Detect which cell encompasses the target text, then output its [x, y] center coordinate. 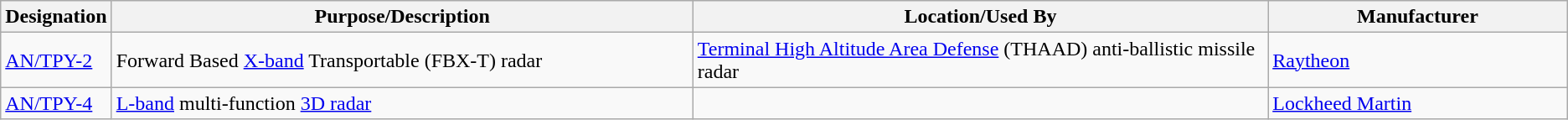
Location/Used By [980, 17]
L-band multi-function 3D radar [402, 103]
Forward Based X-band Transportable (FBX-T) radar [402, 60]
AN/TPY-4 [56, 103]
Lockheed Martin [1418, 103]
Raytheon [1418, 60]
Purpose/Description [402, 17]
AN/TPY-2 [56, 60]
Terminal High Altitude Area Defense (THAAD) anti-ballistic missile radar [980, 60]
Manufacturer [1418, 17]
Designation [56, 17]
